Detect which cell encompasses the target text, then output its [X, Y] center coordinate. 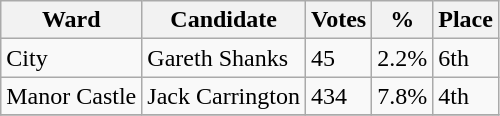
45 [338, 58]
% [402, 20]
City [72, 58]
Candidate [224, 20]
Gareth Shanks [224, 58]
Place [466, 20]
Votes [338, 20]
Manor Castle [72, 96]
Ward [72, 20]
7.8% [402, 96]
Jack Carrington [224, 96]
4th [466, 96]
2.2% [402, 58]
434 [338, 96]
6th [466, 58]
